Return the (x, y) coordinate for the center point of the cell that contains the specified text.  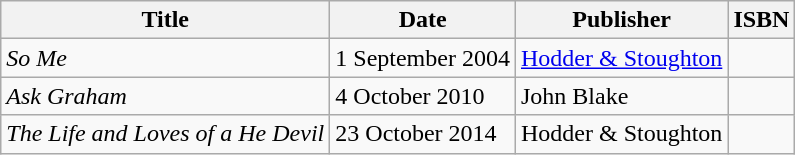
Title (166, 20)
ISBN (762, 20)
The Life and Loves of a He Devil (166, 134)
Date (423, 20)
23 October 2014 (423, 134)
John Blake (621, 96)
So Me (166, 58)
1 September 2004 (423, 58)
4 October 2010 (423, 96)
Ask Graham (166, 96)
Publisher (621, 20)
